Extract the [X, Y] coordinate from the center of the cell holding the provided text.  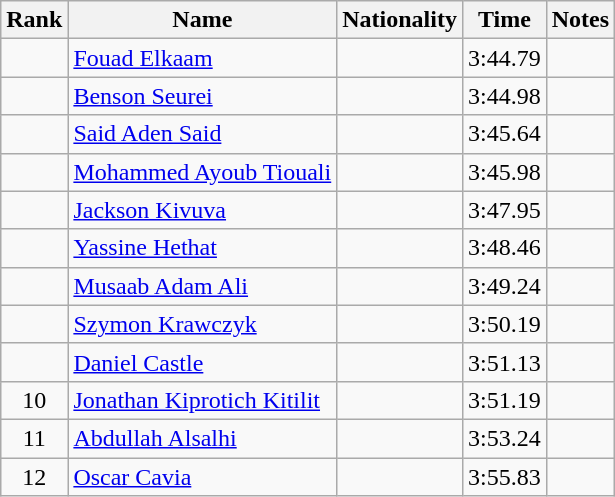
Jackson Kivuva [202, 210]
Name [202, 20]
Nationality [400, 20]
Time [504, 20]
10 [34, 400]
Musaab Adam Ali [202, 286]
Yassine Hethat [202, 248]
3:44.98 [504, 96]
3:51.13 [504, 362]
Fouad Elkaam [202, 58]
Rank [34, 20]
3:44.79 [504, 58]
Abdullah Alsalhi [202, 438]
3:45.98 [504, 172]
11 [34, 438]
Jonathan Kiprotich Kitilit [202, 400]
3:51.19 [504, 400]
3:55.83 [504, 477]
Notes [580, 20]
Oscar Cavia [202, 477]
Szymon Krawczyk [202, 324]
3:45.64 [504, 134]
12 [34, 477]
Mohammed Ayoub Tiouali [202, 172]
3:47.95 [504, 210]
3:53.24 [504, 438]
Said Aden Said [202, 134]
3:48.46 [504, 248]
Daniel Castle [202, 362]
3:49.24 [504, 286]
3:50.19 [504, 324]
Benson Seurei [202, 96]
